Identify which cell holds the provided text, then report its (x, y) central coordinate. 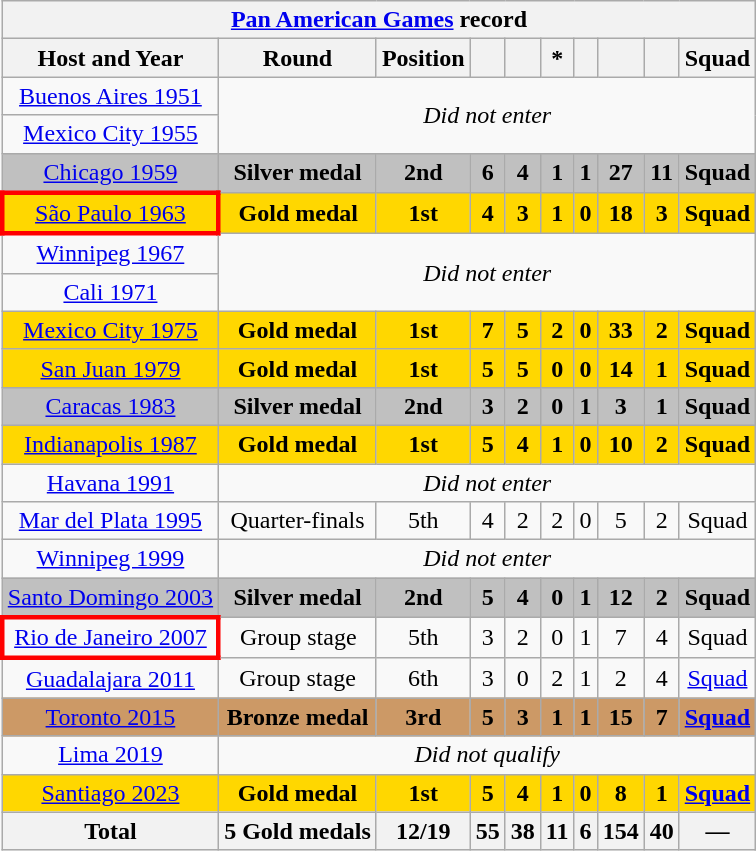
14 (620, 368)
Toronto 2015 (110, 717)
40 (662, 831)
São Paulo 1963 (110, 214)
3rd (423, 717)
Winnipeg 1967 (110, 254)
12 (620, 598)
55 (488, 831)
Mar del Plata 1995 (110, 521)
* (557, 58)
San Juan 1979 (110, 368)
Indianapolis 1987 (110, 444)
Host and Year (110, 58)
18 (620, 214)
10 (620, 444)
Total (110, 831)
Round (298, 58)
Pan American Games record (378, 20)
Buenos Aires 1951 (110, 96)
Lima 2019 (110, 755)
Did not qualify (488, 755)
38 (522, 831)
Mexico City 1975 (110, 330)
Cali 1971 (110, 292)
Bronze medal (298, 717)
Santo Domingo 2003 (110, 598)
12/19 (423, 831)
6th (423, 678)
Santiago 2023 (110, 793)
5 Gold medals (298, 831)
Havana 1991 (110, 483)
Quarter-finals (298, 521)
Caracas 1983 (110, 406)
Guadalajara 2011 (110, 678)
Rio de Janeiro 2007 (110, 638)
Mexico City 1955 (110, 134)
154 (620, 831)
33 (620, 330)
— (717, 831)
Winnipeg 1999 (110, 559)
Position (423, 58)
15 (620, 717)
8 (620, 793)
27 (620, 173)
Chicago 1959 (110, 173)
